Search for the cell housing the specified text and yield its [X, Y] center coordinate. 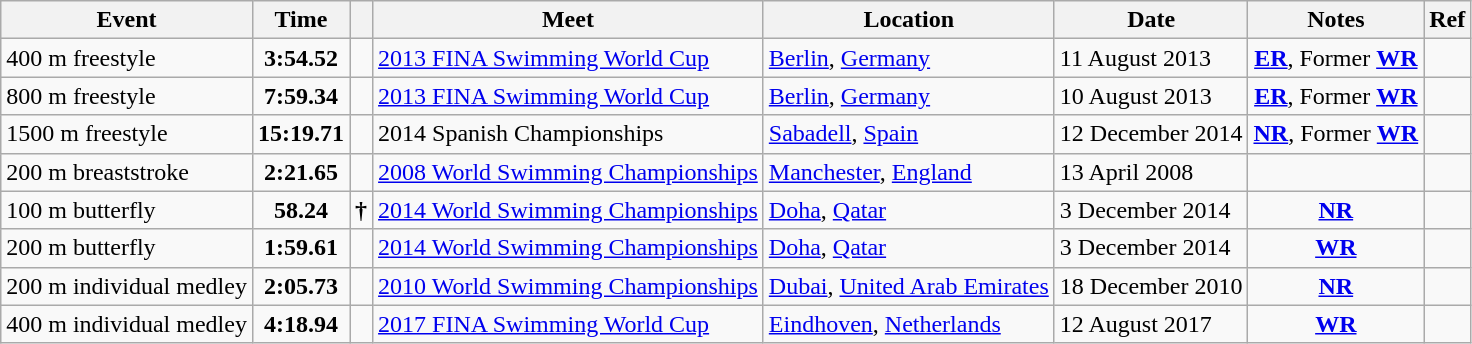
100 m butterfly [127, 210]
400 m individual medley [127, 324]
Location [908, 20]
800 m freestyle [127, 96]
2:05.73 [300, 286]
Sabadell, Spain [908, 134]
Notes [1336, 20]
1:59.61 [300, 248]
1500 m freestyle [127, 134]
400 m freestyle [127, 58]
200 m breaststroke [127, 172]
7:59.34 [300, 96]
10 August 2013 [1151, 96]
15:19.71 [300, 134]
200 m butterfly [127, 248]
12 August 2017 [1151, 324]
11 August 2013 [1151, 58]
Meet [568, 20]
12 December 2014 [1151, 134]
18 December 2010 [1151, 286]
13 April 2008 [1151, 172]
2:21.65 [300, 172]
2008 World Swimming Championships [568, 172]
2017 FINA Swimming World Cup [568, 324]
2014 Spanish Championships [568, 134]
2010 World Swimming Championships [568, 286]
Event [127, 20]
200 m individual medley [127, 286]
58.24 [300, 210]
3:54.52 [300, 58]
Ref [1448, 20]
Dubai, United Arab Emirates [908, 286]
4:18.94 [300, 324]
Eindhoven, Netherlands [908, 324]
Time [300, 20]
† [362, 210]
Date [1151, 20]
NR, Former WR [1336, 134]
Manchester, England [908, 172]
